Search for the cell housing the specified text and yield its [X, Y] center coordinate. 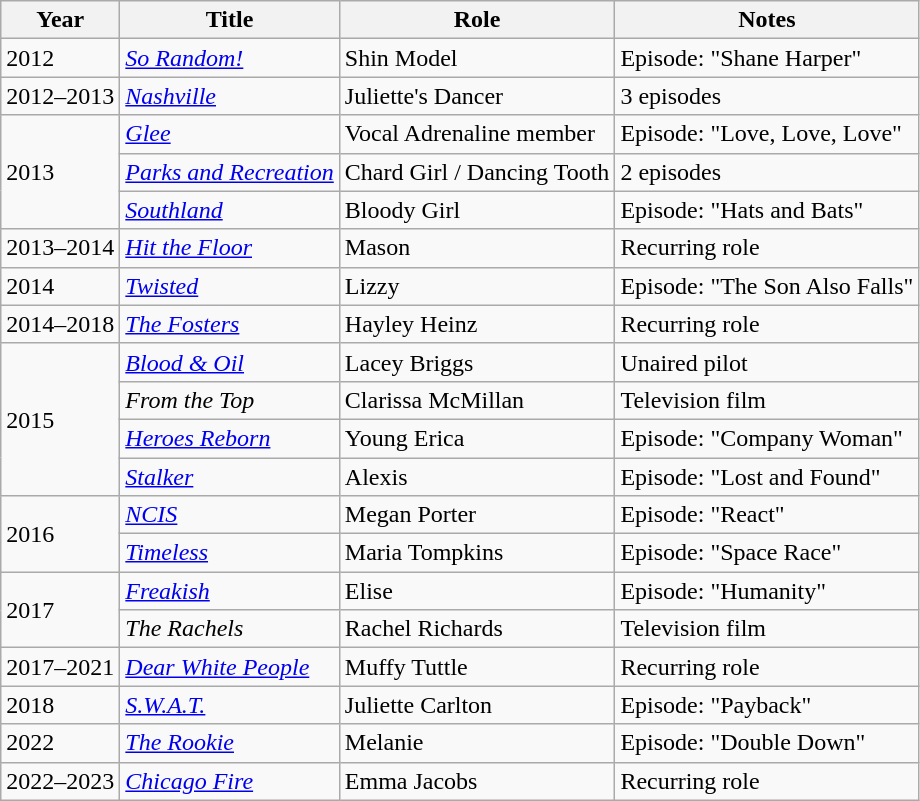
Chard Girl / Dancing Tooth [477, 172]
2016 [60, 534]
Episode: "Payback" [767, 705]
Episode: "Humanity" [767, 591]
Lacey Briggs [477, 362]
Episode: "Company Woman" [767, 438]
Emma Jacobs [477, 781]
Vocal Adrenaline member [477, 134]
2017 [60, 610]
Episode: "Hats and Bats" [767, 210]
Blood & Oil [230, 362]
The Rookie [230, 743]
2012–2013 [60, 96]
Freakish [230, 591]
Dear White People [230, 667]
Episode: "Shane Harper" [767, 58]
From the Top [230, 400]
Stalker [230, 477]
S.W.A.T. [230, 705]
2017–2021 [60, 667]
2015 [60, 419]
Lizzy [477, 286]
Juliette's Dancer [477, 96]
Episode: "React" [767, 515]
The Rachels [230, 629]
The Fosters [230, 324]
Heroes Reborn [230, 438]
2014–2018 [60, 324]
2013–2014 [60, 248]
Episode: "Lost and Found" [767, 477]
Title [230, 20]
Southland [230, 210]
Mason [477, 248]
Melanie [477, 743]
Episode: "Space Race" [767, 553]
Timeless [230, 553]
Alexis [477, 477]
2018 [60, 705]
NCIS [230, 515]
Notes [767, 20]
Year [60, 20]
2013 [60, 172]
Role [477, 20]
Twisted [230, 286]
2012 [60, 58]
2014 [60, 286]
Megan Porter [477, 515]
Juliette Carlton [477, 705]
2022–2023 [60, 781]
Unaired pilot [767, 362]
Episode: "Love, Love, Love" [767, 134]
So Random! [230, 58]
Parks and Recreation [230, 172]
Episode: "The Son Also Falls" [767, 286]
Muffy Tuttle [477, 667]
Chicago Fire [230, 781]
2022 [60, 743]
3 episodes [767, 96]
Elise [477, 591]
Maria Tompkins [477, 553]
Bloody Girl [477, 210]
Episode: "Double Down" [767, 743]
Rachel Richards [477, 629]
Glee [230, 134]
Shin Model [477, 58]
Hit the Floor [230, 248]
Hayley Heinz [477, 324]
2 episodes [767, 172]
Nashville [230, 96]
Young Erica [477, 438]
Clarissa McMillan [477, 400]
